Pinpoint the cell where the given text exists, returning its [X, Y] midpoint coordinate. 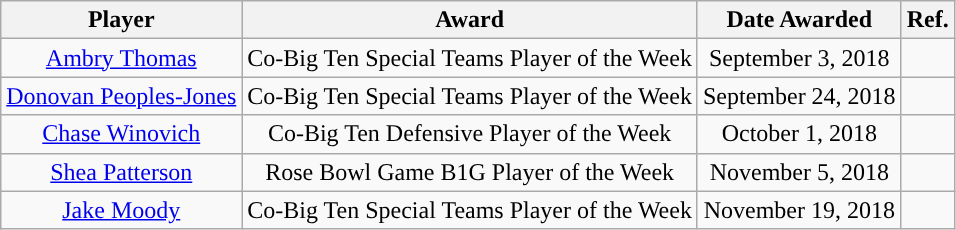
Date Awarded [799, 20]
Award [470, 20]
Donovan Peoples-Jones [122, 96]
Player [122, 20]
Ref. [928, 20]
Shea Patterson [122, 172]
Co-Big Ten Defensive Player of the Week [470, 134]
Ambry Thomas [122, 58]
Jake Moody [122, 210]
September 3, 2018 [799, 58]
November 5, 2018 [799, 172]
September 24, 2018 [799, 96]
October 1, 2018 [799, 134]
November 19, 2018 [799, 210]
Chase Winovich [122, 134]
Rose Bowl Game B1G Player of the Week [470, 172]
